Identify which cell holds the provided text, then report its (x, y) central coordinate. 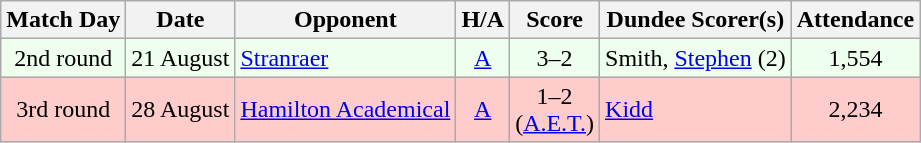
2,234 (855, 110)
3rd round (64, 110)
Kidd (696, 110)
H/A (483, 20)
1–2(A.E.T.) (555, 110)
28 August (180, 110)
Hamilton Academical (346, 110)
Opponent (346, 20)
Stranraer (346, 58)
1,554 (855, 58)
Match Day (64, 20)
Date (180, 20)
Dundee Scorer(s) (696, 20)
Attendance (855, 20)
2nd round (64, 58)
Smith, Stephen (2) (696, 58)
3–2 (555, 58)
Score (555, 20)
21 August (180, 58)
